Detect which cell encompasses the target text, then output its (x, y) center coordinate. 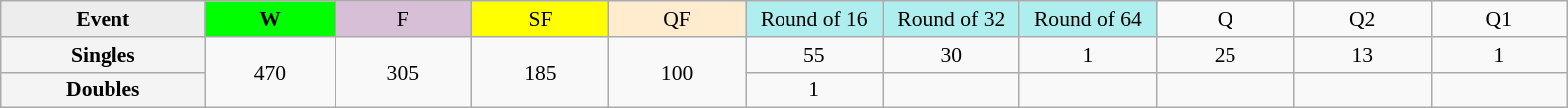
Round of 16 (814, 19)
Q (1226, 19)
305 (403, 72)
W (270, 19)
30 (951, 55)
Singles (104, 55)
25 (1226, 55)
Round of 64 (1088, 19)
SF (541, 19)
QF (677, 19)
Round of 32 (951, 19)
185 (541, 72)
Q2 (1362, 19)
Event (104, 19)
55 (814, 55)
470 (270, 72)
13 (1362, 55)
F (403, 19)
Q1 (1499, 19)
100 (677, 72)
Doubles (104, 90)
